Provide the (X, Y) coordinate of the cell's center where the given text is located.  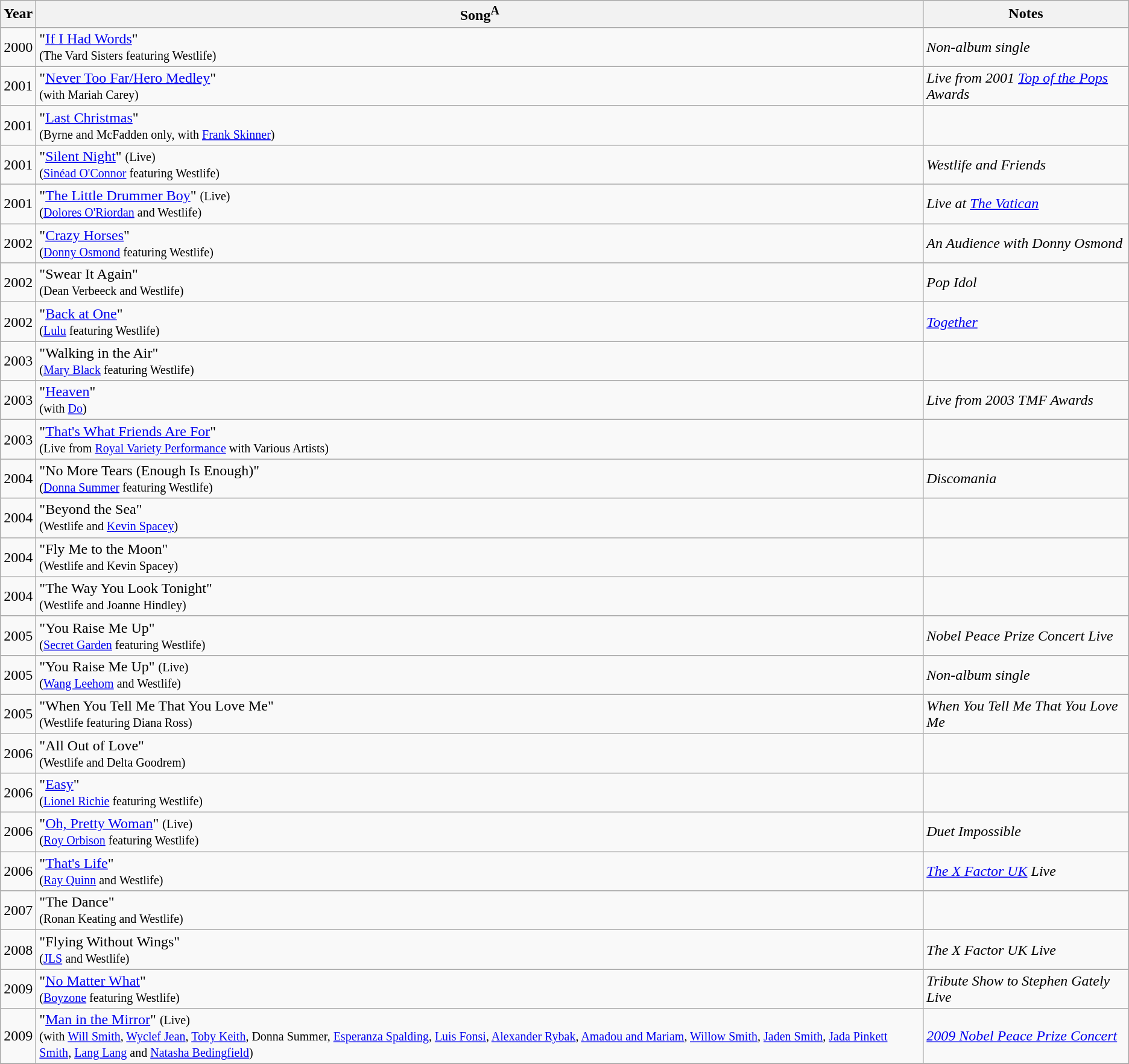
Live at The Vatican (1026, 204)
"If I Had Words" (The Vard Sisters featuring Westlife) (480, 47)
"Easy" (Lionel Richie featuring Westlife) (480, 793)
Tribute Show to Stephen Gately Live (1026, 989)
"No More Tears (Enough Is Enough)" (Donna Summer featuring Westlife) (480, 479)
"Fly Me to the Moon" (Westlife and Kevin Spacey) (480, 557)
"That's What Friends Are For" (Live from Royal Variety Performance with Various Artists) (480, 439)
"No Matter What" (Boyzone featuring Westlife) (480, 989)
"Silent Night" (Live)(Sinéad O'Connor featuring Westlife) (480, 164)
When You Tell Me That You Love Me (1026, 714)
"The Way You Look Tonight" (Westlife and Joanne Hindley) (480, 596)
"Heaven" (with Do) (480, 401)
"Beyond the Sea" (Westlife and Kevin Spacey) (480, 518)
An Audience with Donny Osmond (1026, 244)
SongA (480, 14)
"That's Life" (Ray Quinn and Westlife) (480, 871)
"Walking in the Air" (Mary Black featuring Westlife) (480, 361)
Live from 2003 TMF Awards (1026, 401)
"Flying Without Wings" (JLS and Westlife) (480, 949)
Notes (1026, 14)
"When You Tell Me That You Love Me" (Westlife featuring Diana Ross) (480, 714)
Live from 2001 Top of the Pops Awards (1026, 86)
"Never Too Far/Hero Medley" (with Mariah Carey) (480, 86)
"Oh, Pretty Woman" (Live)(Roy Orbison featuring Westlife) (480, 832)
"You Raise Me Up" (Secret Garden featuring Westlife) (480, 636)
Nobel Peace Prize Concert Live (1026, 636)
Discomania (1026, 479)
Year (18, 14)
"The Dance" (Ronan Keating and Westlife) (480, 911)
"All Out of Love" (Westlife and Delta Goodrem) (480, 753)
"Back at One" (Lulu featuring Westlife) (480, 322)
"You Raise Me Up" (Live)(Wang Leehom and Westlife) (480, 674)
2007 (18, 911)
2009 Nobel Peace Prize Concert (1026, 1036)
"Swear It Again" (Dean Verbeeck and Westlife) (480, 282)
2008 (18, 949)
2000 (18, 47)
"The Little Drummer Boy" (Live)(Dolores O'Riordan and Westlife) (480, 204)
Together (1026, 322)
"Crazy Horses" (Donny Osmond featuring Westlife) (480, 244)
"Last Christmas" (Byrne and McFadden only, with Frank Skinner) (480, 125)
Pop Idol (1026, 282)
Westlife and Friends (1026, 164)
Duet Impossible (1026, 832)
